Return [x, y] of the center of cell containing provided text 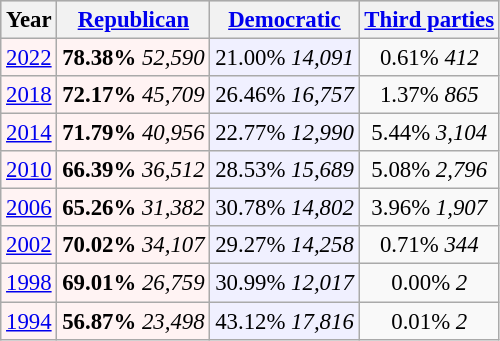
22.77% 12,990 [284, 133]
72.17% 45,709 [134, 95]
43.12% 17,816 [284, 321]
69.01% 26,759 [134, 283]
3.96% 1,907 [429, 208]
Year [29, 20]
65.26% 31,382 [134, 208]
30.99% 12,017 [284, 283]
5.44% 3,104 [429, 133]
1998 [29, 283]
Republican [134, 20]
0.00% 2 [429, 283]
2010 [29, 170]
2022 [29, 58]
26.46% 16,757 [284, 95]
29.27% 14,258 [284, 245]
21.00% 14,091 [284, 58]
2006 [29, 208]
Democratic [284, 20]
1.37% 865 [429, 95]
5.08% 2,796 [429, 170]
56.87% 23,498 [134, 321]
30.78% 14,802 [284, 208]
0.71% 344 [429, 245]
71.79% 40,956 [134, 133]
0.01% 2 [429, 321]
Third parties [429, 20]
66.39% 36,512 [134, 170]
78.38% 52,590 [134, 58]
0.61% 412 [429, 58]
1994 [29, 321]
2018 [29, 95]
2002 [29, 245]
2014 [29, 133]
28.53% 15,689 [284, 170]
70.02% 34,107 [134, 245]
